Pinpoint the cell where the given text exists, returning its [x, y] midpoint coordinate. 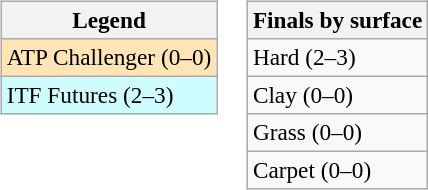
Grass (0–0) [337, 133]
Finals by surface [337, 20]
Carpet (0–0) [337, 171]
Legend [108, 20]
Hard (2–3) [337, 57]
Clay (0–0) [337, 95]
ITF Futures (2–3) [108, 95]
ATP Challenger (0–0) [108, 57]
